Search for the cell housing the specified text and yield its [X, Y] center coordinate. 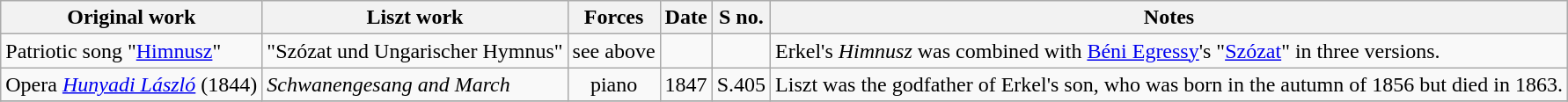
Notes [1169, 18]
Schwanengesang and March [415, 84]
S.405 [741, 84]
piano [614, 84]
Opera Hunyadi László (1844) [132, 84]
Original work [132, 18]
Liszt was the godfather of Erkel's son, who was born in the autumn of 1856 but died in 1863. [1169, 84]
see above [614, 51]
Forces [614, 18]
Liszt work [415, 18]
Erkel's Himnusz was combined with Béni Egressy's "Szózat" in three versions. [1169, 51]
S no. [741, 18]
1847 [686, 84]
Patriotic song "Himnusz" [132, 51]
"Szózat und Ungarischer Hymnus" [415, 51]
Date [686, 18]
